Locate the cell with the specified text and output its (X, Y) center coordinate. 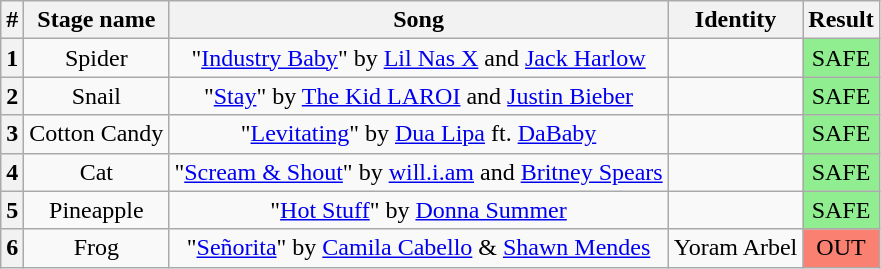
Stage name (96, 20)
Cotton Candy (96, 134)
"Levitating" by Dua Lipa ft. DaBaby (418, 134)
"Scream & Shout" by will.i.am and Britney Spears (418, 172)
3 (12, 134)
Snail (96, 96)
OUT (841, 248)
"Industry Baby" by Lil Nas X and Jack Harlow (418, 58)
1 (12, 58)
Pineapple (96, 210)
"Señorita" by Camila Cabello & Shawn Mendes (418, 248)
5 (12, 210)
Cat (96, 172)
Song (418, 20)
"Stay" by The Kid LAROI and Justin Bieber (418, 96)
"Hot Stuff" by Donna Summer (418, 210)
Yoram Arbel (736, 248)
Result (841, 20)
2 (12, 96)
4 (12, 172)
Identity (736, 20)
6 (12, 248)
Spider (96, 58)
# (12, 20)
Frog (96, 248)
